Return the (X, Y) coordinate for the center point of the cell that contains the specified text.  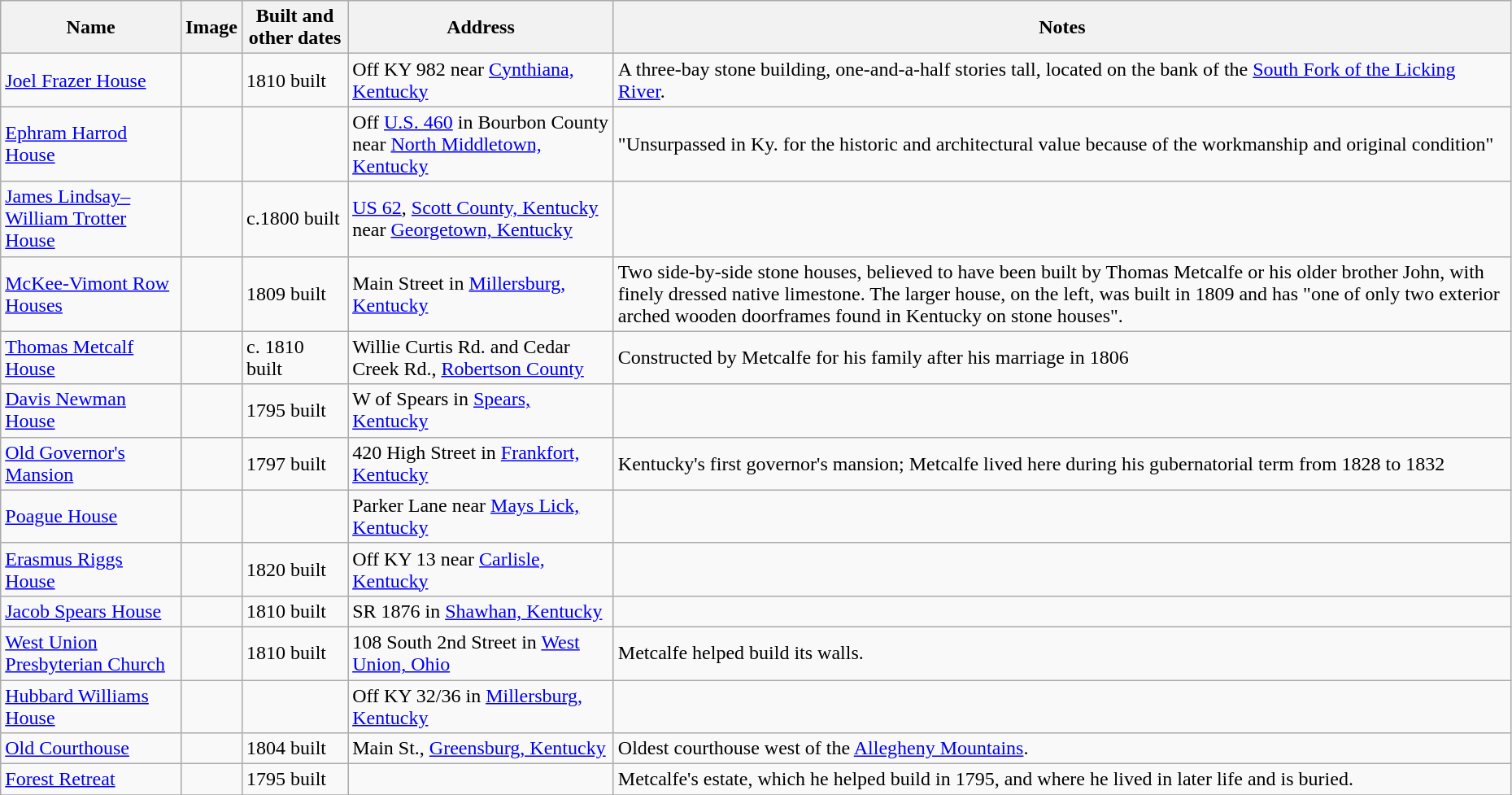
US 62, Scott County, Kentucky near Georgetown, Kentucky (481, 219)
Davis Newman House (91, 410)
Jacob Spears House (91, 611)
1804 built (294, 749)
Built and other dates (294, 28)
Old Courthouse (91, 749)
Name (91, 28)
A three-bay stone building, one-and-a-half stories tall, located on the bank of the South Fork of the Licking River. (1062, 80)
Off KY 982 near Cynthiana, Kentucky (481, 80)
West Union Presbyterian Church (91, 653)
Off U.S. 460 in Bourbon County near North Middletown, Kentucky (481, 144)
James Lindsay–William Trotter House (91, 219)
Old Governor's Mansion (91, 464)
Ephram Harrod House (91, 144)
W of Spears in Spears, Kentucky (481, 410)
c.1800 built (294, 219)
1809 built (294, 294)
Willie Curtis Rd. and Cedar Creek Rd., Robertson County (481, 358)
1820 built (294, 570)
Main St., Greensburg, Kentucky (481, 749)
Forest Retreat (91, 780)
Constructed by Metcalfe for his family after his marriage in 1806 (1062, 358)
Metcalfe helped build its walls. (1062, 653)
Metcalfe's estate, which he helped build in 1795, and where he lived in later life and is buried. (1062, 780)
Address (481, 28)
Thomas Metcalf House (91, 358)
Joel Frazer House (91, 80)
SR 1876 in Shawhan, Kentucky (481, 611)
108 South 2nd Street in West Union, Ohio (481, 653)
Main Street in Millersburg, Kentucky (481, 294)
Image (211, 28)
Notes (1062, 28)
Hubbard Williams House (91, 706)
Kentucky's first governor's mansion; Metcalfe lived here during his gubernatorial term from 1828 to 1832 (1062, 464)
Oldest courthouse west of the Allegheny Mountains. (1062, 749)
McKee-Vimont Row Houses (91, 294)
Off KY 13 near Carlisle, Kentucky (481, 570)
1797 built (294, 464)
420 High Street in Frankfort, Kentucky (481, 464)
Erasmus Riggs House (91, 570)
c. 1810 built (294, 358)
Parker Lane near Mays Lick, Kentucky (481, 516)
Poague House (91, 516)
Off KY 32/36 in Millersburg, Kentucky (481, 706)
"Unsurpassed in Ky. for the historic and architectural value because of the workmanship and original condition" (1062, 144)
